Locate the cell with the specified text and output its (x, y) center coordinate. 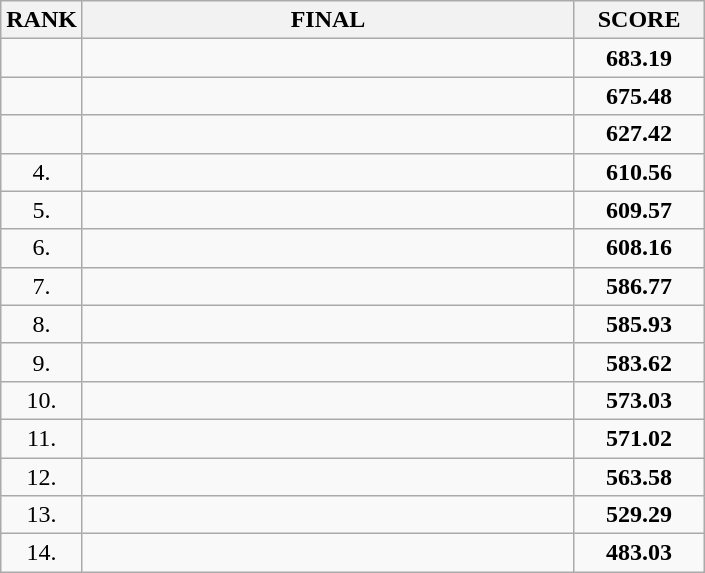
573.03 (640, 400)
583.62 (640, 362)
5. (42, 210)
609.57 (640, 210)
483.03 (640, 553)
SCORE (640, 20)
FINAL (328, 20)
10. (42, 400)
610.56 (640, 172)
563.58 (640, 477)
4. (42, 172)
12. (42, 477)
13. (42, 515)
9. (42, 362)
529.29 (640, 515)
586.77 (640, 286)
585.93 (640, 324)
14. (42, 553)
683.19 (640, 58)
6. (42, 248)
608.16 (640, 248)
7. (42, 286)
11. (42, 438)
8. (42, 324)
RANK (42, 20)
571.02 (640, 438)
627.42 (640, 134)
675.48 (640, 96)
